Identify which cell holds the provided text, then report its [x, y] central coordinate. 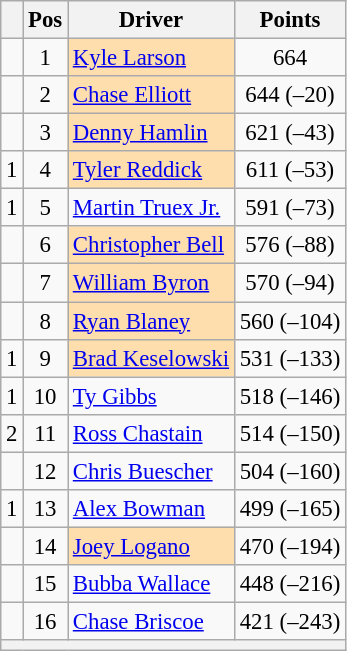
Chase Elliott [152, 95]
Joey Logano [152, 546]
Driver [152, 20]
644 (–20) [290, 95]
12 [46, 471]
499 (–165) [290, 509]
William Byron [152, 283]
504 (–160) [290, 471]
Tyler Reddick [152, 170]
Ty Gibbs [152, 396]
Chris Buescher [152, 471]
Denny Hamlin [152, 133]
591 (–73) [290, 208]
5 [46, 208]
611 (–53) [290, 170]
Points [290, 20]
531 (–133) [290, 358]
Martin Truex Jr. [152, 208]
Pos [46, 20]
4 [46, 170]
448 (–216) [290, 584]
Alex Bowman [152, 509]
570 (–94) [290, 283]
11 [46, 433]
560 (–104) [290, 321]
8 [46, 321]
470 (–194) [290, 546]
Brad Keselowski [152, 358]
621 (–43) [290, 133]
Ross Chastain [152, 433]
14 [46, 546]
514 (–150) [290, 433]
518 (–146) [290, 396]
13 [46, 509]
Ryan Blaney [152, 321]
Christopher Bell [152, 245]
9 [46, 358]
Chase Briscoe [152, 621]
16 [46, 621]
Kyle Larson [152, 58]
7 [46, 283]
6 [46, 245]
10 [46, 396]
421 (–243) [290, 621]
15 [46, 584]
576 (–88) [290, 245]
664 [290, 58]
Bubba Wallace [152, 584]
3 [46, 133]
